Identify which cell holds the provided text, then report its [X, Y] central coordinate. 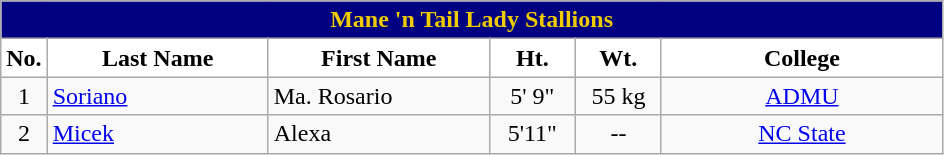
NC State [802, 134]
1 [24, 96]
Ma. Rosario [378, 96]
No. [24, 58]
College [802, 58]
-- [618, 134]
ADMU [802, 96]
Last Name [158, 58]
First Name [378, 58]
5' 9" [532, 96]
5'11" [532, 134]
2 [24, 134]
Alexa [378, 134]
Micek [158, 134]
55 kg [618, 96]
Ht. [532, 58]
Mane 'n Tail Lady Stallions [472, 20]
Soriano [158, 96]
Wt. [618, 58]
